Extract the (x, y) coordinate from the center of the cell holding the provided text.  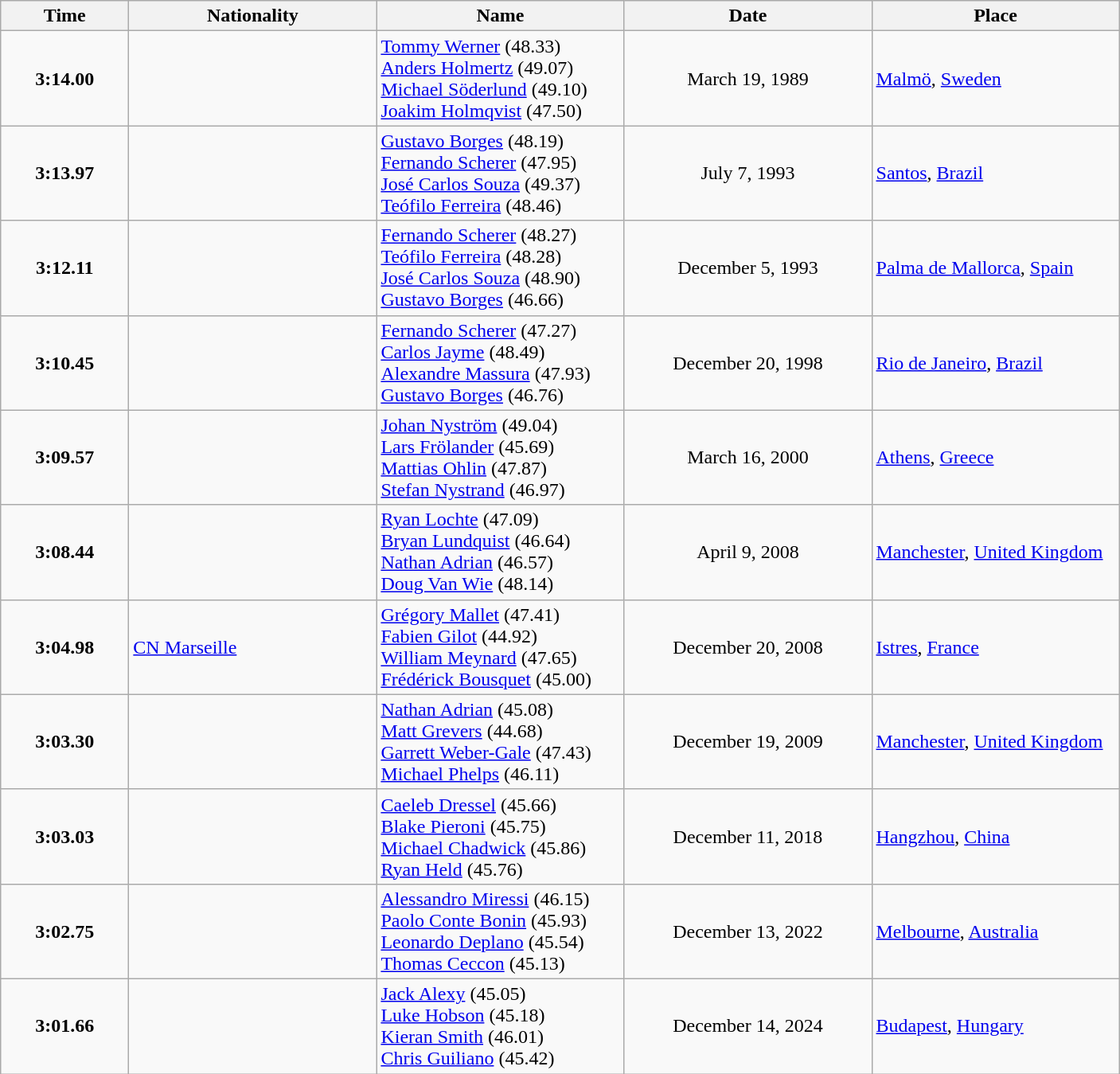
April 9, 2008 (748, 553)
December 14, 2024 (748, 1025)
December 20, 1998 (748, 363)
3:13.97 (65, 174)
Fernando Scherer (47.27)Carlos Jayme (48.49)Alexandre Massura (47.93)Gustavo Borges (46.76) (500, 363)
July 7, 1993 (748, 174)
Istres, France (995, 646)
Palma de Mallorca, Spain (995, 268)
Hangzhou, China (995, 836)
3:04.98 (65, 646)
3:12.11 (65, 268)
Name (500, 16)
Tommy Werner (48.33)Anders Holmertz (49.07)Michael Söderlund (49.10)Joakim Holmqvist (47.50) (500, 78)
Nathan Adrian (45.08)Matt Grevers (44.68)Garrett Weber-Gale (47.43)Michael Phelps (46.11) (500, 742)
Athens, Greece (995, 457)
3:03.03 (65, 836)
Rio de Janeiro, Brazil (995, 363)
December 20, 2008 (748, 646)
Gustavo Borges (48.19)Fernando Scherer (47.95)José Carlos Souza (49.37)Teófilo Ferreira (48.46) (500, 174)
Date (748, 16)
Time (65, 16)
March 16, 2000 (748, 457)
December 11, 2018 (748, 836)
Nationality (253, 16)
3:03.30 (65, 742)
Grégory Mallet (47.41)Fabien Gilot (44.92)William Meynard (47.65)Frédérick Bousquet (45.00) (500, 646)
Melbourne, Australia (995, 931)
Fernando Scherer (48.27)Teófilo Ferreira (48.28)José Carlos Souza (48.90)Gustavo Borges (46.66) (500, 268)
Ryan Lochte (47.09)Bryan Lundquist (46.64)Nathan Adrian (46.57)Doug Van Wie (48.14) (500, 553)
Budapest, Hungary (995, 1025)
Jack Alexy (45.05)Luke Hobson (45.18)Kieran Smith (46.01)Chris Guiliano (45.42) (500, 1025)
3:10.45 (65, 363)
3:01.66 (65, 1025)
Caeleb Dressel (45.66)Blake Pieroni (45.75)Michael Chadwick (45.86)Ryan Held (45.76) (500, 836)
December 5, 1993 (748, 268)
Johan Nyström (49.04)Lars Frölander (45.69)Mattias Ohlin (47.87)Stefan Nystrand (46.97) (500, 457)
Alessandro Miressi (46.15)Paolo Conte Bonin (45.93)Leonardo Deplano (45.54)Thomas Ceccon (45.13) (500, 931)
March 19, 1989 (748, 78)
CN Marseille (253, 646)
Malmö, Sweden (995, 78)
December 19, 2009 (748, 742)
3:09.57 (65, 457)
3:02.75 (65, 931)
Santos, Brazil (995, 174)
December 13, 2022 (748, 931)
3:08.44 (65, 553)
Place (995, 16)
3:14.00 (65, 78)
